Return [x, y] of the center of cell containing provided text 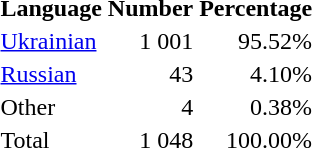
1 001 [150, 41]
4 [150, 107]
43 [150, 74]
